Search for the cell housing the specified text and yield its (X, Y) center coordinate. 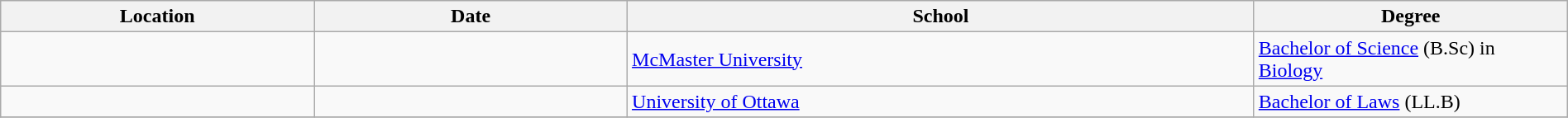
Location (157, 17)
Bachelor of Science (B.Sc) in Biology (1411, 59)
McMaster University (941, 59)
University of Ottawa (941, 101)
School (941, 17)
Date (471, 17)
Bachelor of Laws (LL.B) (1411, 101)
Degree (1411, 17)
